Pinpoint the cell where the given text exists, returning its [x, y] midpoint coordinate. 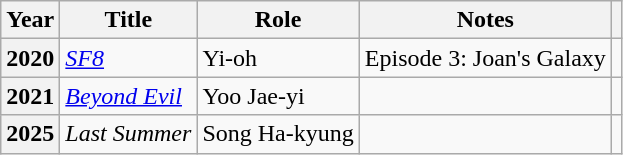
Last Summer [128, 134]
Year [30, 20]
Title [128, 20]
2020 [30, 58]
SF8 [128, 58]
Yi-oh [278, 58]
Notes [485, 20]
2025 [30, 134]
Beyond Evil [128, 96]
Yoo Jae-yi [278, 96]
Episode 3: Joan's Galaxy [485, 58]
2021 [30, 96]
Song Ha-kyung [278, 134]
Role [278, 20]
